Determine the (x, y) coordinate at the center of the cell enclosing the given text.  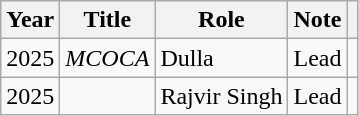
Dulla (222, 58)
Rajvir Singh (222, 96)
Note (318, 20)
MCOCA (108, 58)
Role (222, 20)
Title (108, 20)
Year (30, 20)
